Locate the cell with the specified text and output its [x, y] center coordinate. 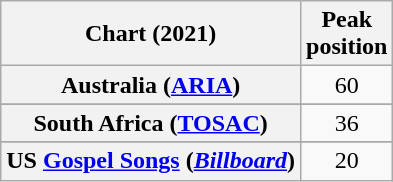
60 [347, 85]
20 [347, 161]
36 [347, 123]
Chart (2021) [151, 34]
Australia (ARIA) [151, 85]
Peakposition [347, 34]
South Africa (TOSAC) [151, 123]
US Gospel Songs (Billboard) [151, 161]
